Detect which cell encompasses the target text, then output its (X, Y) center coordinate. 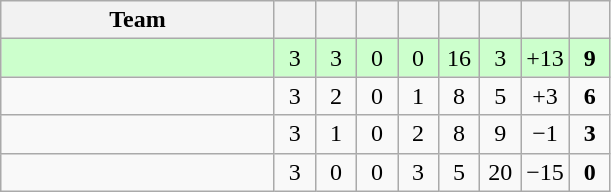
−15 (546, 172)
Team (138, 20)
6 (590, 96)
+3 (546, 96)
−1 (546, 134)
16 (460, 58)
20 (500, 172)
+13 (546, 58)
